Search for the cell housing the specified text and yield its [x, y] center coordinate. 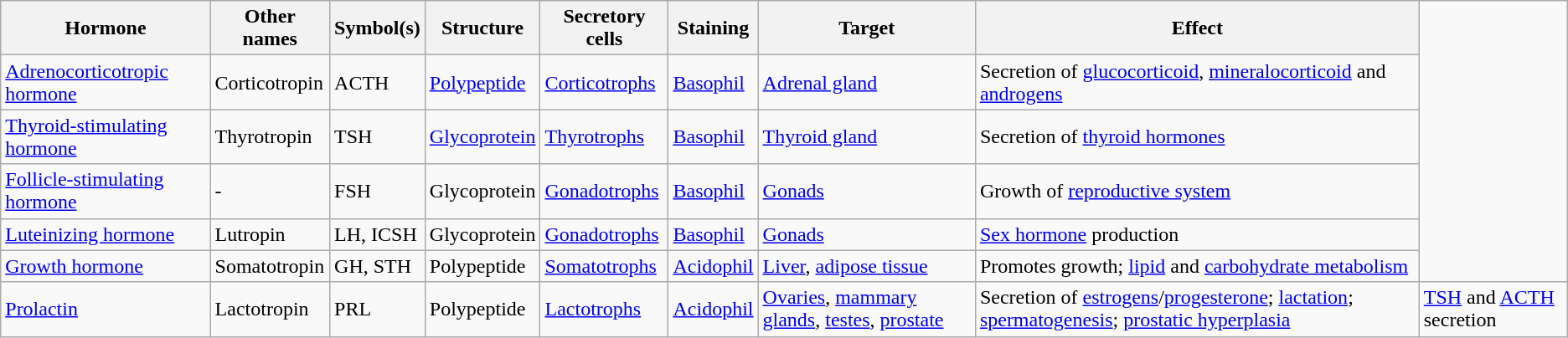
Effect [1197, 28]
FSH [378, 191]
Staining [714, 28]
Secretory cells [605, 28]
Secretion of glucocorticoid, mineralocorticoid and androgens [1197, 82]
Lactotrophs [605, 310]
Structure [482, 28]
Adrenal gland [866, 82]
Liver, adipose tissue [866, 266]
Somatotropin [270, 266]
Somatotrophs [605, 266]
PRL [378, 310]
Luteinizing hormone [106, 234]
Secretion of estrogens/progesterone; lactation; spermatogenesis; prostatic hyperplasia [1197, 310]
Lutropin [270, 234]
TSH and ACTH secretion [1493, 310]
Adrenocorticotropic hormone [106, 82]
Thyrotrophs [605, 137]
TSH [378, 137]
LH, ICSH [378, 234]
Other names [270, 28]
Ovaries, mammary glands, testes, prostate [866, 310]
Promotes growth; lipid and carbohydrate metabolism [1197, 266]
Target [866, 28]
Lactotropin [270, 310]
Symbol(s) [378, 28]
Thyrotropin [270, 137]
Secretion of thyroid hormones [1197, 137]
GH, STH [378, 266]
Growth hormone [106, 266]
Thyroid-stimulating hormone [106, 137]
- [270, 191]
Hormone [106, 28]
Corticotropin [270, 82]
Prolactin [106, 310]
Thyroid gland [866, 137]
Corticotrophs [605, 82]
Follicle-stimulating hormone [106, 191]
Growth of reproductive system [1197, 191]
Sex hormone production [1197, 234]
ACTH [378, 82]
